Identify which cell holds the provided text, then report its (X, Y) central coordinate. 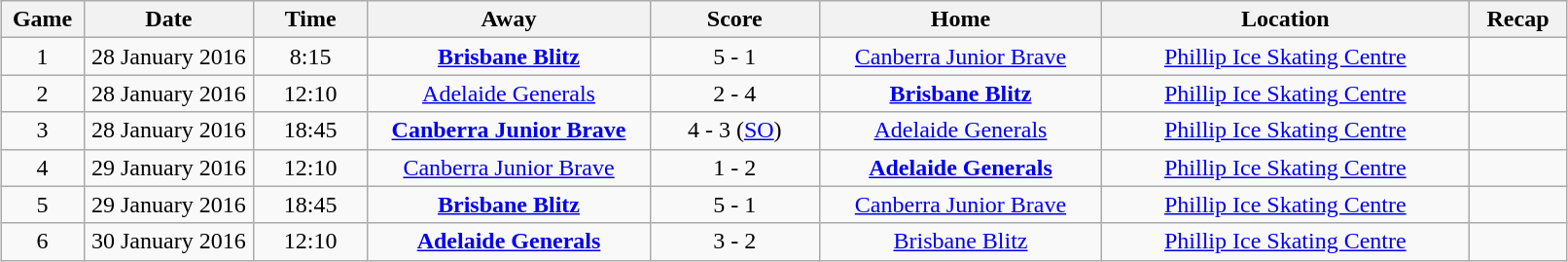
Home (960, 19)
Away (509, 19)
Location (1286, 19)
1 - 2 (734, 168)
Date (168, 19)
Score (734, 19)
1 (43, 56)
Recap (1517, 19)
3 - 2 (734, 242)
8:15 (309, 56)
30 January 2016 (168, 242)
Game (43, 19)
Time (309, 19)
3 (43, 131)
2 - 4 (734, 94)
6 (43, 242)
4 (43, 168)
2 (43, 94)
5 (43, 205)
4 - 3 (SO) (734, 131)
